Locate the cell with the specified text and output its (X, Y) center coordinate. 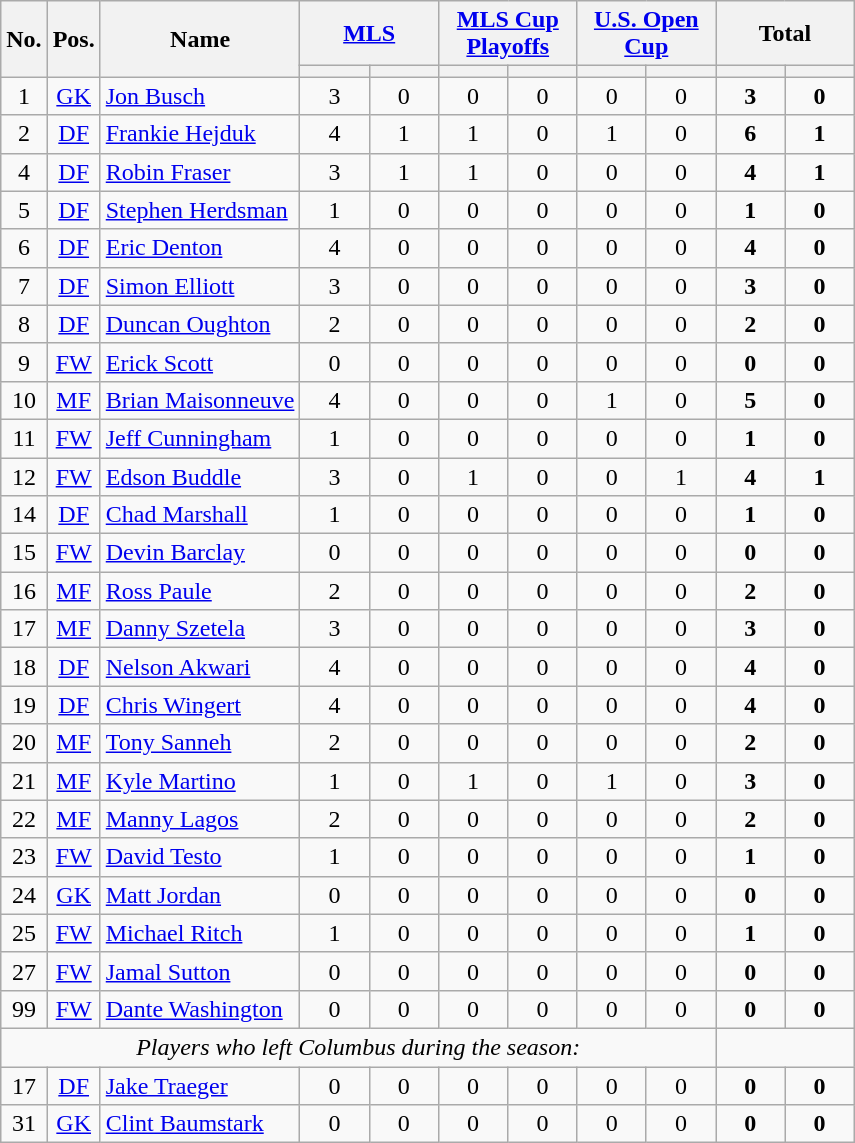
25 (24, 933)
7 (24, 286)
Erick Scott (200, 362)
Duncan Oughton (200, 324)
11 (24, 438)
Jake Traeger (200, 1085)
Total (786, 34)
Brian Maisonneuve (200, 400)
MLS (370, 34)
15 (24, 553)
Chad Marshall (200, 515)
Manny Lagos (200, 819)
Tony Sanneh (200, 743)
14 (24, 515)
Robin Fraser (200, 172)
27 (24, 971)
19 (24, 705)
Ross Paule (200, 591)
Jeff Cunningham (200, 438)
12 (24, 477)
10 (24, 400)
Dante Washington (200, 1009)
No. (24, 39)
Pos. (74, 39)
8 (24, 324)
18 (24, 667)
20 (24, 743)
Jon Busch (200, 96)
MLS Cup Playoffs (508, 34)
16 (24, 591)
23 (24, 857)
U.S. Open Cup (646, 34)
Michael Ritch (200, 933)
22 (24, 819)
Edson Buddle (200, 477)
Eric Denton (200, 248)
Nelson Akwari (200, 667)
31 (24, 1124)
David Testo (200, 857)
9 (24, 362)
Stephen Herdsman (200, 210)
Simon Elliott (200, 286)
99 (24, 1009)
Jamal Sutton (200, 971)
Frankie Hejduk (200, 134)
Danny Szetela (200, 629)
24 (24, 895)
Kyle Martino (200, 781)
Players who left Columbus during the season: (358, 1047)
Chris Wingert (200, 705)
Clint Baumstark (200, 1124)
21 (24, 781)
Devin Barclay (200, 553)
Name (200, 39)
Matt Jordan (200, 895)
